Identify which cell holds the provided text, then report its (X, Y) central coordinate. 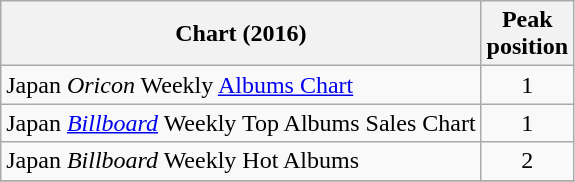
Chart (2016) (241, 34)
Japan Oricon Weekly Albums Chart (241, 85)
Peakposition (527, 34)
Japan Billboard Weekly Hot Albums (241, 161)
Japan Billboard Weekly Top Albums Sales Chart (241, 123)
2 (527, 161)
